Search for the cell housing the specified text and yield its (X, Y) center coordinate. 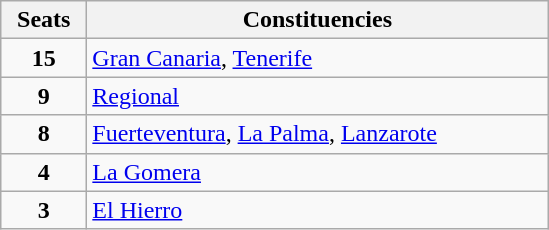
15 (44, 58)
9 (44, 96)
4 (44, 172)
La Gomera (318, 172)
Regional (318, 96)
El Hierro (318, 210)
8 (44, 134)
Gran Canaria, Tenerife (318, 58)
3 (44, 210)
Fuerteventura, La Palma, Lanzarote (318, 134)
Seats (44, 20)
Constituencies (318, 20)
